Find where the given text appears and provide that cell's center as [X, Y] coordinate. 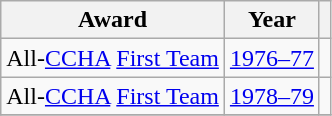
1976–77 [272, 58]
1978–79 [272, 96]
Award [113, 20]
Year [272, 20]
